Return the (x, y) coordinate for the center point of the cell that contains the specified text.  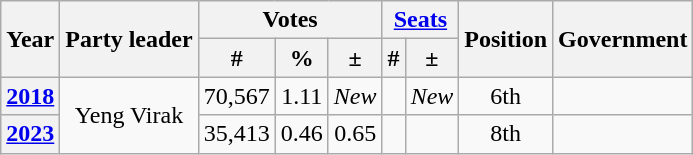
8th (506, 134)
0.46 (302, 134)
Government (623, 39)
2018 (30, 96)
35,413 (236, 134)
Votes (290, 20)
6th (506, 96)
Party leader (129, 39)
Position (506, 39)
Yeng Virak (129, 115)
Seats (420, 20)
70,567 (236, 96)
0.65 (355, 134)
2023 (30, 134)
% (302, 58)
Year (30, 39)
1.11 (302, 96)
